From the cell containing the given text, extract its center point as (X, Y) coordinate. 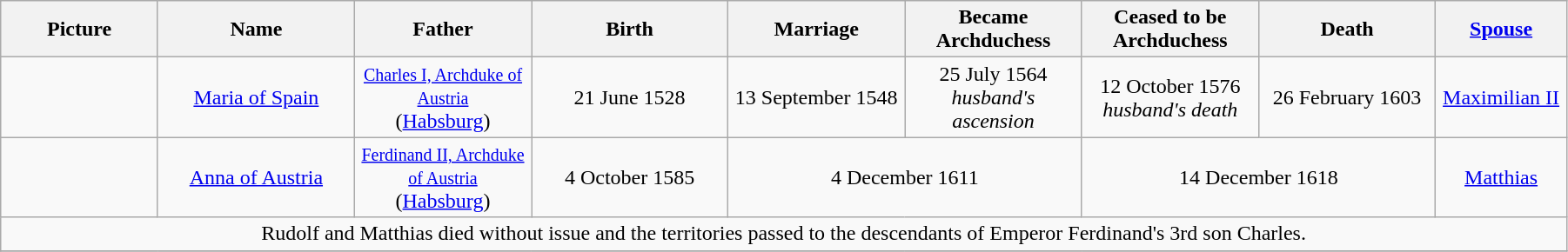
Maria of Spain (256, 97)
25 July 1564husband's ascension (994, 97)
Anna of Austria (256, 177)
Birth (630, 30)
Marriage (816, 30)
Rudolf and Matthias died without issue and the territories passed to the descendants of Emperor Ferdinand's 3rd son Charles. (784, 234)
4 December 1611 (905, 177)
Charles I, Archduke of Austria(Habsburg) (442, 97)
Name (256, 30)
Father (442, 30)
26 February 1603 (1347, 97)
21 June 1528 (630, 97)
13 September 1548 (816, 97)
Ceased to be Archduchess (1169, 30)
12 October 1576husband's death (1169, 97)
4 October 1585 (630, 177)
Matthias (1502, 177)
Ferdinand II, Archduke of Austria(Habsburg) (442, 177)
Death (1347, 30)
Picture (80, 30)
Spouse (1502, 30)
14 December 1618 (1258, 177)
Maximilian II (1502, 97)
Became Archduchess (994, 30)
